Determine the (x, y) coordinate at the center of the cell enclosing the given text.  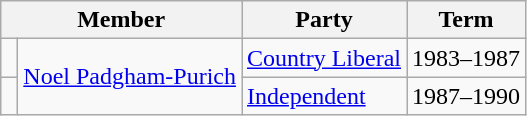
Independent (324, 96)
Party (324, 20)
Member (122, 20)
1983–1987 (466, 58)
Country Liberal (324, 58)
Term (466, 20)
1987–1990 (466, 96)
Noel Padgham-Purich (130, 77)
